For the text-containing cell, return its midpoint in [x, y] coordinate format. 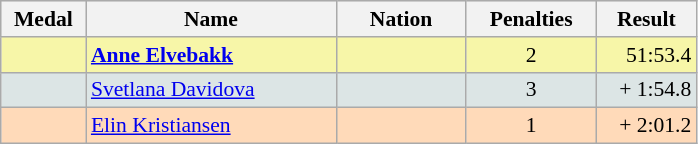
2 [531, 55]
Name [211, 19]
Anne Elvebakk [211, 55]
Penalties [531, 19]
+ 2:01.2 [646, 126]
Medal [44, 19]
Elin Kristiansen [211, 126]
51:53.4 [646, 55]
Result [646, 19]
3 [531, 90]
Svetlana Davidova [211, 90]
Nation [401, 19]
+ 1:54.8 [646, 90]
1 [531, 126]
